Find where the given text appears and provide that cell's center as (X, Y) coordinate. 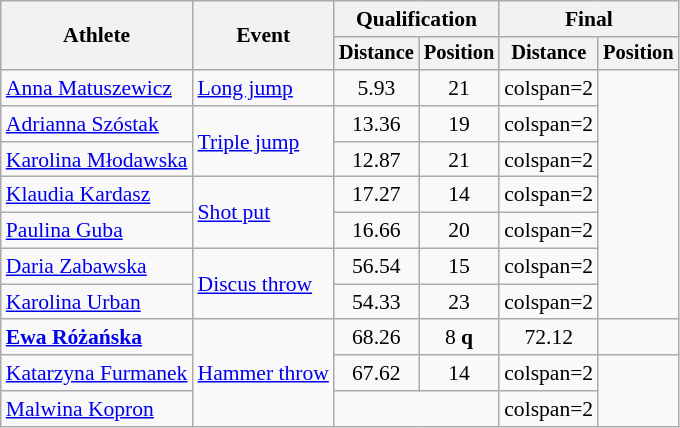
5.93 (376, 88)
Hammer throw (264, 374)
Malwina Kopron (97, 409)
Adrianna Szóstak (97, 124)
Event (264, 36)
Daria Zabawska (97, 267)
12.87 (376, 160)
Paulina Guba (97, 231)
Klaudia Kardasz (97, 195)
56.54 (376, 267)
19 (459, 124)
Long jump (264, 88)
Final (588, 19)
Anna Matuszewicz (97, 88)
72.12 (548, 338)
17.27 (376, 195)
68.26 (376, 338)
23 (459, 302)
20 (459, 231)
8 q (459, 338)
Qualification (416, 19)
Shot put (264, 212)
16.66 (376, 231)
Katarzyna Furmanek (97, 373)
67.62 (376, 373)
54.33 (376, 302)
Ewa Różańska (97, 338)
Athlete (97, 36)
Karolina Młodawska (97, 160)
Karolina Urban (97, 302)
Triple jump (264, 142)
Discus throw (264, 284)
13.36 (376, 124)
15 (459, 267)
